Detect which cell encompasses the target text, then output its (X, Y) center coordinate. 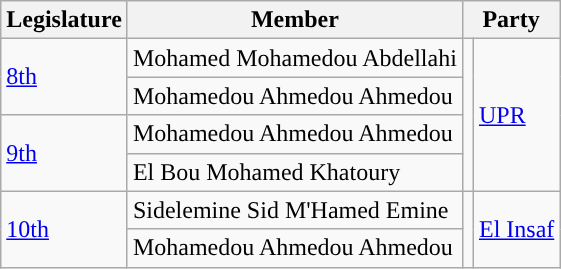
Mohamed Mohamedou Abdellahi (294, 58)
8th (64, 77)
Sidelemine Sid M'Hamed Emine (294, 210)
10th (64, 229)
Member (294, 20)
El Bou Mohamed Khatoury (294, 172)
UPR (516, 115)
Legislature (64, 20)
El Insaf (516, 229)
9th (64, 153)
Party (510, 20)
